Return the [X, Y] coordinate for the center point of the cell that contains the specified text.  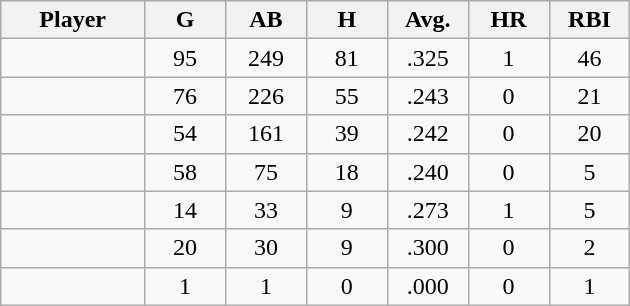
21 [590, 96]
.325 [428, 58]
226 [266, 96]
2 [590, 248]
81 [346, 58]
Avg. [428, 20]
H [346, 20]
14 [186, 210]
RBI [590, 20]
.242 [428, 134]
AB [266, 20]
161 [266, 134]
54 [186, 134]
30 [266, 248]
HR [508, 20]
33 [266, 210]
18 [346, 172]
55 [346, 96]
G [186, 20]
.240 [428, 172]
.243 [428, 96]
Player [73, 20]
.273 [428, 210]
58 [186, 172]
75 [266, 172]
39 [346, 134]
249 [266, 58]
76 [186, 96]
95 [186, 58]
46 [590, 58]
.300 [428, 248]
.000 [428, 286]
